Pinpoint the cell where the given text exists, returning its [X, Y] midpoint coordinate. 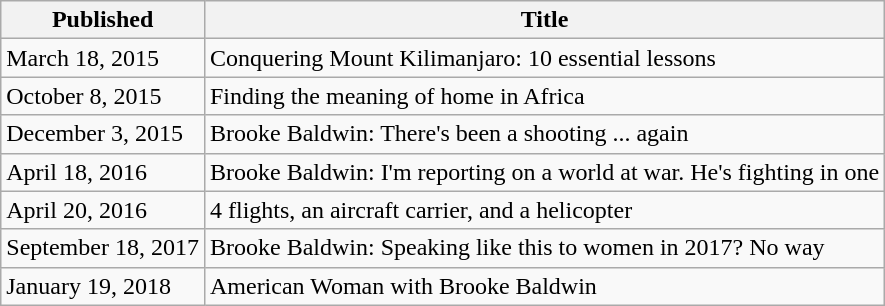
Brooke Baldwin: Speaking like this to women in 2017? No way [544, 248]
4 flights, an aircraft carrier, and a helicopter [544, 210]
American Woman with Brooke Baldwin [544, 286]
Conquering Mount Kilimanjaro: 10 essential lessons [544, 58]
January 19, 2018 [103, 286]
Brooke Baldwin: I'm reporting on a world at war. He's fighting in one [544, 172]
Published [103, 20]
April 20, 2016 [103, 210]
September 18, 2017 [103, 248]
October 8, 2015 [103, 96]
Brooke Baldwin: There's been a shooting ... again [544, 134]
Finding the meaning of home in Africa [544, 96]
Title [544, 20]
December 3, 2015 [103, 134]
March 18, 2015 [103, 58]
April 18, 2016 [103, 172]
